For the text-containing cell, return its midpoint in [X, Y] coordinate format. 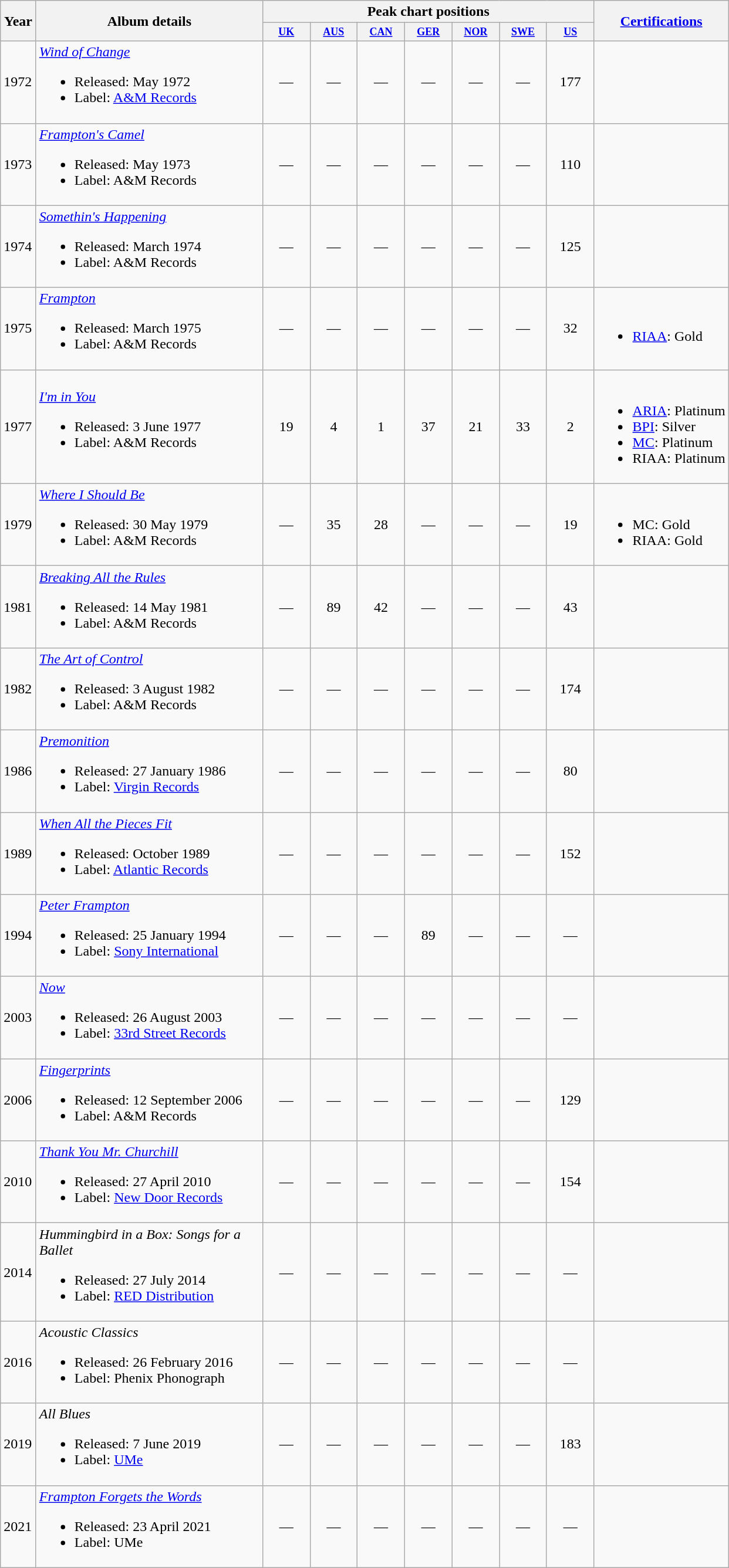
RIAA: Gold [661, 328]
ARIA: PlatinumBPI: SilverMC: PlatinumRIAA: Platinum [661, 426]
Frampton's CamelReleased: May 1973Label: A&M Records [149, 164]
When All the Pieces FitReleased: October 1989Label: Atlantic Records [149, 854]
174 [571, 689]
183 [571, 1444]
1982 [19, 689]
1974 [19, 246]
UK [286, 32]
Thank You Mr. ChurchillReleased: 27 April 2010Label: New Door Records [149, 1182]
Where I Should BeReleased: 30 May 1979Label: A&M Records [149, 524]
Year [19, 21]
1973 [19, 164]
2006 [19, 1100]
2003 [19, 1018]
21 [475, 426]
2019 [19, 1444]
2021 [19, 1526]
I'm in YouReleased: 3 June 1977Label: A&M Records [149, 426]
US [571, 32]
154 [571, 1182]
Somethin's HappeningReleased: March 1974Label: A&M Records [149, 246]
NowReleased: 26 August 2003Label: 33rd Street Records [149, 1018]
4 [333, 426]
Hummingbird in a Box: Songs for a BalletReleased: 27 July 2014Label: RED Distribution [149, 1272]
Certifications [661, 21]
177 [571, 82]
1 [382, 426]
42 [382, 607]
1994 [19, 936]
AUS [333, 32]
1989 [19, 854]
2014 [19, 1272]
MC: GoldRIAA: Gold [661, 524]
35 [333, 524]
1972 [19, 82]
2 [571, 426]
All BluesReleased: 7 June 2019Label: UMe [149, 1444]
129 [571, 1100]
PremonitionReleased: 27 January 1986Label: Virgin Records [149, 771]
37 [428, 426]
Acoustic ClassicsReleased: 26 February 2016Label: Phenix Phonograph [149, 1362]
NOR [475, 32]
Album details [149, 21]
2016 [19, 1362]
152 [571, 854]
1975 [19, 328]
Frampton Forgets the WordsReleased: 23 April 2021Label: UMe [149, 1526]
28 [382, 524]
1981 [19, 607]
CAN [382, 32]
110 [571, 164]
1979 [19, 524]
Breaking All the RulesReleased: 14 May 1981Label: A&M Records [149, 607]
Wind of ChangeReleased: May 1972Label: A&M Records [149, 82]
GER [428, 32]
1977 [19, 426]
Peter FramptonReleased: 25 January 1994Label: Sony International [149, 936]
FramptonReleased: March 1975Label: A&M Records [149, 328]
33 [524, 426]
FingerprintsReleased: 12 September 2006Label: A&M Records [149, 1100]
Peak chart positions [428, 12]
80 [571, 771]
The Art of ControlReleased: 3 August 1982Label: A&M Records [149, 689]
2010 [19, 1182]
SWE [524, 32]
43 [571, 607]
1986 [19, 771]
32 [571, 328]
125 [571, 246]
